Capture the cell that displays the provided text and extract its (x, y) central coordinate. 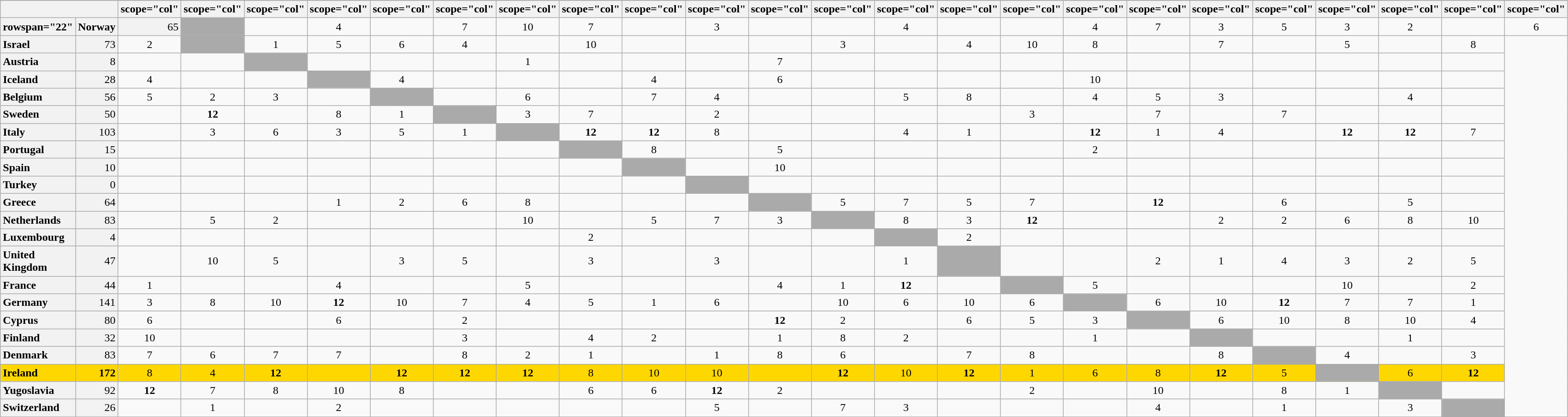
65 (149, 27)
Yugoslavia (38, 390)
rowspan="22" (38, 27)
Norway (97, 27)
France (38, 285)
50 (97, 114)
26 (97, 408)
Finland (38, 338)
92 (97, 390)
Netherlands (38, 220)
Greece (38, 202)
0 (97, 185)
Sweden (38, 114)
103 (97, 132)
Portugal (38, 149)
Israel (38, 44)
United Kingdom (38, 261)
Italy (38, 132)
Austria (38, 62)
56 (97, 97)
32 (97, 338)
Switzerland (38, 408)
Ireland (38, 373)
Cyprus (38, 320)
Denmark (38, 355)
73 (97, 44)
Belgium (38, 97)
Luxembourg (38, 238)
47 (97, 261)
28 (97, 79)
Spain (38, 167)
Germany (38, 303)
80 (97, 320)
Turkey (38, 185)
172 (97, 373)
Iceland (38, 79)
15 (97, 149)
64 (97, 202)
44 (97, 285)
141 (97, 303)
